Identify which cell holds the provided text, then report its (X, Y) central coordinate. 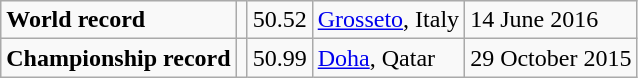
50.99 (280, 58)
World record (118, 20)
29 October 2015 (551, 58)
50.52 (280, 20)
Grosseto, Italy (388, 20)
14 June 2016 (551, 20)
Championship record (118, 58)
Doha, Qatar (388, 58)
